Pinpoint the cell where the given text exists, returning its (x, y) midpoint coordinate. 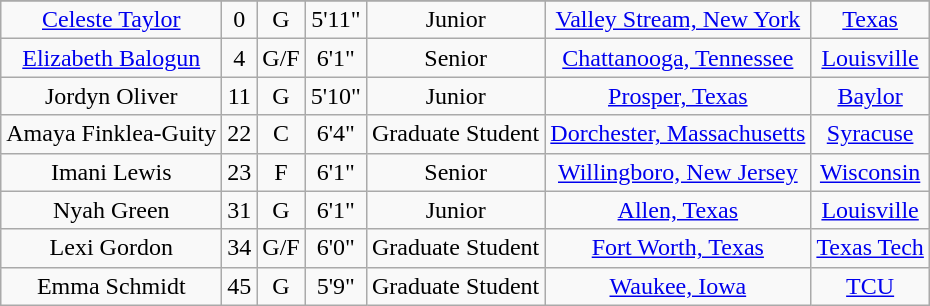
45 (240, 286)
Fort Worth, Texas (678, 248)
5'10" (336, 96)
Emma Schmidt (112, 286)
Nyah Green (112, 210)
6'0" (336, 248)
Baylor (870, 96)
Dorchester, Massachusetts (678, 134)
Chattanooga, Tennessee (678, 58)
22 (240, 134)
Valley Stream, New York (678, 20)
Willingboro, New Jersey (678, 172)
Waukee, Iowa (678, 286)
11 (240, 96)
0 (240, 20)
Lexi Gordon (112, 248)
Allen, Texas (678, 210)
C (281, 134)
Celeste Taylor (112, 20)
5'9" (336, 286)
F (281, 172)
Texas (870, 20)
Prosper, Texas (678, 96)
Syracuse (870, 134)
Texas Tech (870, 248)
6'4" (336, 134)
31 (240, 210)
Imani Lewis (112, 172)
Wisconsin (870, 172)
4 (240, 58)
Amaya Finklea-Guity (112, 134)
Elizabeth Balogun (112, 58)
Jordyn Oliver (112, 96)
TCU (870, 286)
23 (240, 172)
34 (240, 248)
5'11" (336, 20)
